Detect which cell encompasses the target text, then output its [x, y] center coordinate. 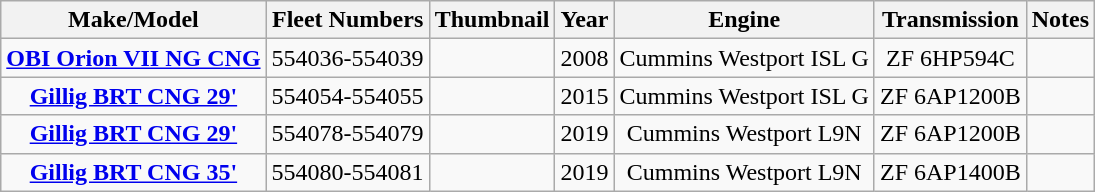
Year [584, 20]
ZF 6HP594C [950, 58]
OBI Orion VII NG CNG [134, 58]
554078-554079 [348, 134]
Engine [744, 20]
2008 [584, 58]
554054-554055 [348, 96]
Make/Model [134, 20]
2015 [584, 96]
Fleet Numbers [348, 20]
554080-554081 [348, 172]
ZF 6AP1400B [950, 172]
Thumbnail [492, 20]
Gillig BRT CNG 35' [134, 172]
Notes [1060, 20]
554036-554039 [348, 58]
Transmission [950, 20]
